From the cell containing the given text, extract its center point as [x, y] coordinate. 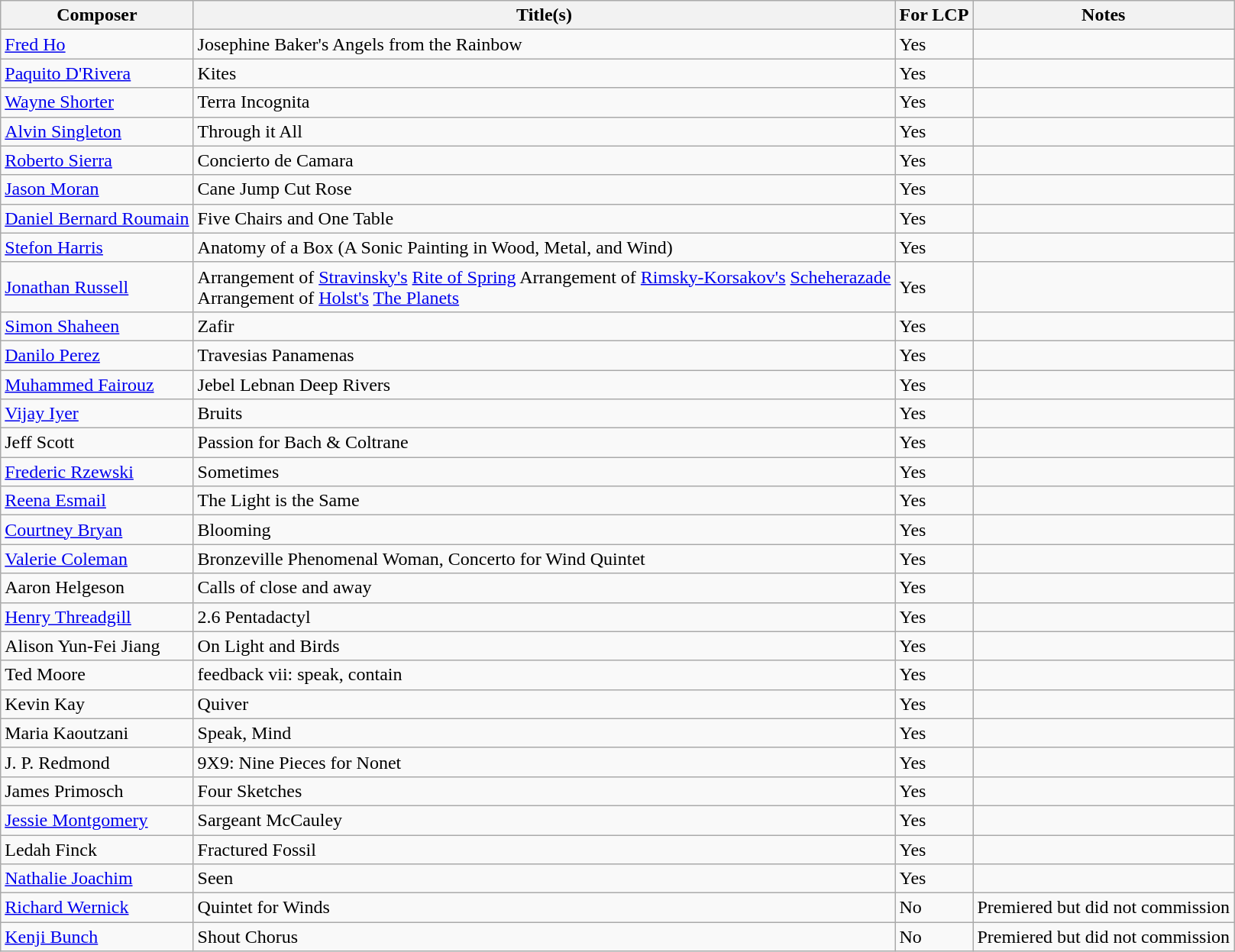
Notes [1104, 15]
Jessie Montgomery [97, 820]
Ted Moore [97, 675]
Through it All [544, 131]
Daniel Bernard Roumain [97, 218]
Vijay Iyer [97, 414]
Jason Moran [97, 189]
Speak, Mind [544, 733]
Wayne Shorter [97, 102]
For LCP [934, 15]
Anatomy of a Box (A Sonic Painting in Wood, Metal, and Wind) [544, 247]
Cane Jump Cut Rose [544, 189]
Kevin Kay [97, 704]
Muhammed Fairouz [97, 384]
Jeff Scott [97, 443]
Simon Shaheen [97, 326]
Nathalie Joachim [97, 879]
Valerie Coleman [97, 559]
feedback vii: speak, contain [544, 675]
Bronzeville Phenomenal Woman, Concerto for Wind Quintet [544, 559]
Richard Wernick [97, 908]
Fred Ho [97, 44]
Shout Chorus [544, 937]
Alvin Singleton [97, 131]
9X9: Nine Pieces for Nonet [544, 762]
Kites [544, 73]
Terra Incognita [544, 102]
Courtney Bryan [97, 530]
Composer [97, 15]
Stefon Harris [97, 247]
Calls of close and away [544, 588]
Paquito D'Rivera [97, 73]
Danilo Perez [97, 355]
Ledah Finck [97, 850]
J. P. Redmond [97, 762]
Frederic Rzewski [97, 472]
On Light and Birds [544, 646]
Bruits [544, 414]
Josephine Baker's Angels from the Rainbow [544, 44]
Five Chairs and One Table [544, 218]
Alison Yun-Fei Jiang [97, 646]
Henry Threadgill [97, 617]
Jonathan Russell [97, 287]
Sargeant McCauley [544, 820]
The Light is the Same [544, 501]
Quiver [544, 704]
Roberto Sierra [97, 160]
Blooming [544, 530]
Travesias Panamenas [544, 355]
Jebel Lebnan Deep Rivers [544, 384]
Seen [544, 879]
Fractured Fossil [544, 850]
2.6 Pentadactyl [544, 617]
Kenji Bunch [97, 937]
Passion for Bach & Coltrane [544, 443]
Aaron Helgeson [97, 588]
Reena Esmail [97, 501]
Arrangement of Stravinsky's Rite of Spring Arrangement of Rimsky-Korsakov's ScheherazadeArrangement of Holst's The Planets [544, 287]
James Primosch [97, 791]
Zafir [544, 326]
Sometimes [544, 472]
Maria Kaoutzani [97, 733]
Title(s) [544, 15]
Concierto de Camara [544, 160]
Four Sketches [544, 791]
Quintet for Winds [544, 908]
